Search for the cell housing the specified text and yield its (X, Y) center coordinate. 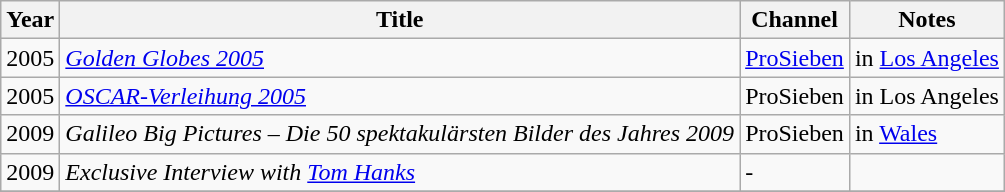
in Wales (926, 134)
Exclusive Interview with Tom Hanks (400, 172)
Notes (926, 20)
Golden Globes 2005 (400, 58)
Galileo Big Pictures – Die 50 spektakulärsten Bilder des Jahres 2009 (400, 134)
Channel (795, 20)
Title (400, 20)
Year (30, 20)
- (795, 172)
OSCAR-Verleihung 2005 (400, 96)
